Search for the cell housing the specified text and yield its (x, y) center coordinate. 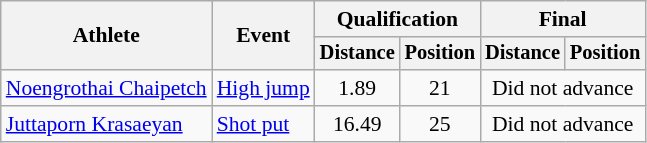
16.49 (358, 124)
1.89 (358, 88)
Event (264, 36)
Athlete (106, 36)
25 (440, 124)
Final (562, 19)
High jump (264, 88)
Noengrothai Chaipetch (106, 88)
21 (440, 88)
Qualification (398, 19)
Juttaporn Krasaeyan (106, 124)
Shot put (264, 124)
